Determine the [X, Y] coordinate at the center of the cell enclosing the given text.  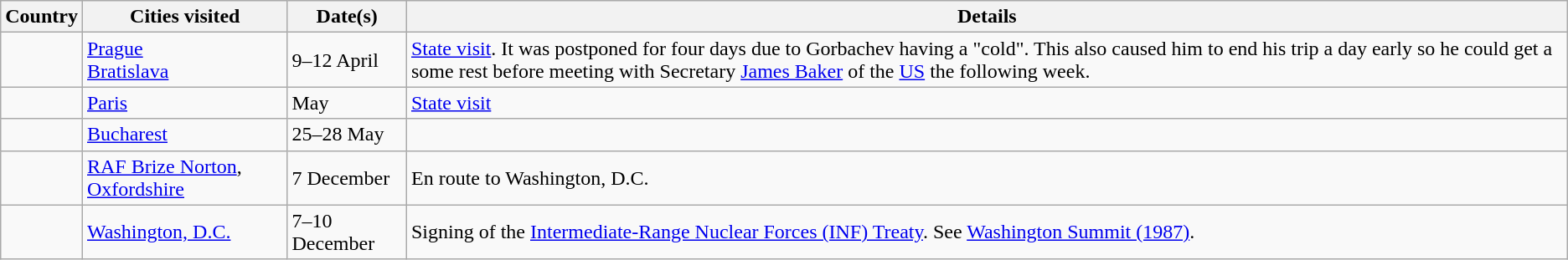
May [347, 103]
Details [987, 17]
RAF Brize Norton, Oxfordshire [184, 177]
7–10 December [347, 232]
7 December [347, 177]
9–12 April [347, 60]
25–28 May [347, 135]
PragueBratislava [184, 60]
Bucharest [184, 135]
Washington, D.C. [184, 232]
Paris [184, 103]
State visit [987, 103]
Signing of the Intermediate-Range Nuclear Forces (INF) Treaty. See Washington Summit (1987). [987, 232]
Date(s) [347, 17]
En route to Washington, D.C. [987, 177]
Country [42, 17]
Cities visited [184, 17]
